From the cell containing the given text, extract its center point as (X, Y) coordinate. 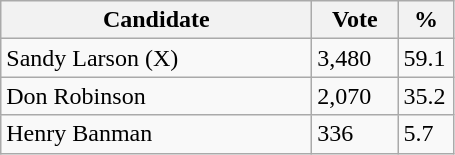
3,480 (355, 58)
5.7 (426, 134)
35.2 (426, 96)
2,070 (355, 96)
Candidate (156, 20)
336 (355, 134)
% (426, 20)
Henry Banman (156, 134)
59.1 (426, 58)
Don Robinson (156, 96)
Vote (355, 20)
Sandy Larson (X) (156, 58)
